Search for the cell housing the specified text and yield its [X, Y] center coordinate. 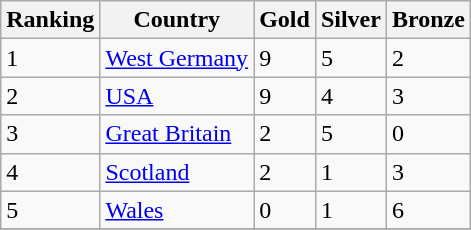
USA [177, 96]
Ranking [50, 20]
Scotland [177, 172]
6 [428, 210]
Country [177, 20]
Wales [177, 210]
Bronze [428, 20]
Silver [350, 20]
Gold [285, 20]
Great Britain [177, 134]
West Germany [177, 58]
